Search for the cell housing the specified text and yield its [x, y] center coordinate. 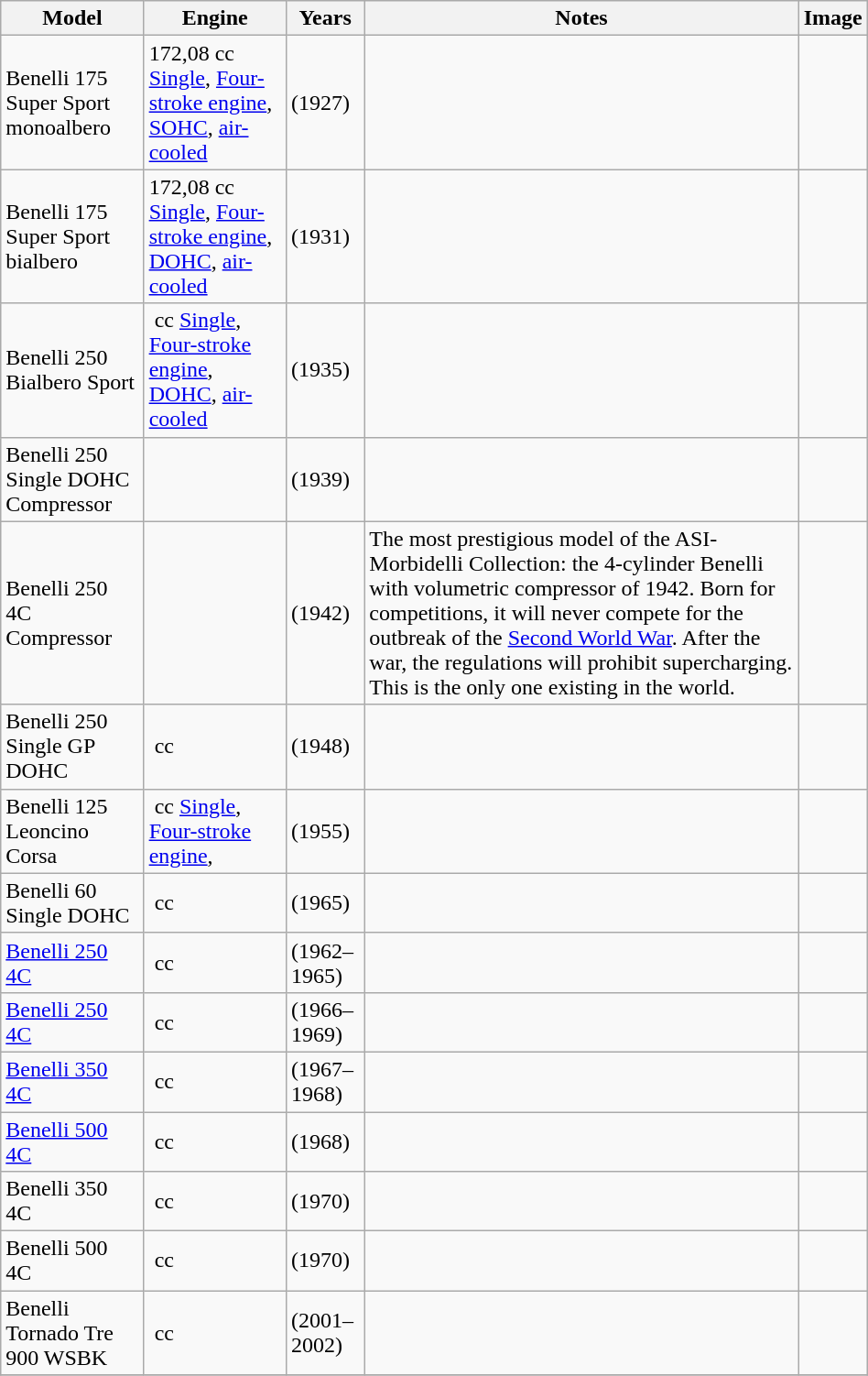
Image [833, 18]
(1931) [324, 236]
(1942) [324, 613]
(1968) [324, 1141]
(1939) [324, 479]
(1935) [324, 370]
Benelli 250 Single GP DOHC [72, 747]
Benelli 250 Single DOHC Compressor [72, 479]
Engine [214, 18]
(1962–1965) [324, 962]
(1965) [324, 903]
Benelli 250 4C Compressor [72, 613]
Notes [581, 18]
(1927) [324, 103]
(1955) [324, 831]
cc Single, Four-stroke engine, [214, 831]
Benelli 175 Super Sport bialbero [72, 236]
Benelli 175 Super Sport monoalbero [72, 103]
cc Single, Four-stroke engine, DOHC, air-cooled [214, 370]
(1966–1969) [324, 1022]
Benelli 125 Leoncino Corsa [72, 831]
Benelli 250 Bialbero Sport [72, 370]
(1967–1968) [324, 1081]
Benelli 60 Single DOHC [72, 903]
(1948) [324, 747]
172,08 cc Single, Four-stroke engine, SOHC, air-cooled [214, 103]
Model [72, 18]
Years [324, 18]
172,08 cc Single, Four-stroke engine, DOHC, air-cooled [214, 236]
(2001–2002) [324, 1333]
Benelli Tornado Tre 900 WSBK [72, 1333]
